From the cell containing the given text, extract its center point as [x, y] coordinate. 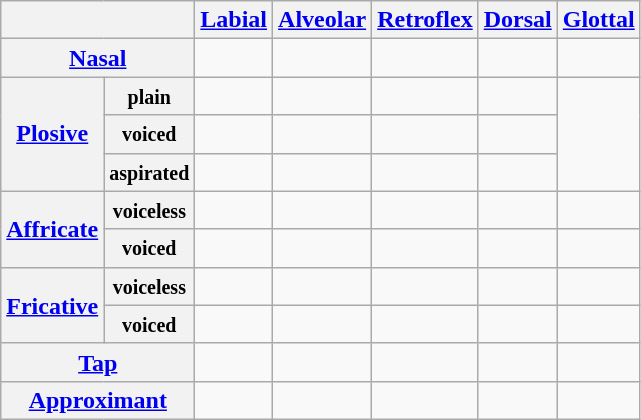
Glottal [598, 20]
aspirated [150, 172]
Retroflex [426, 20]
Approximant [98, 400]
plain [150, 96]
Affricate [52, 229]
Tap [98, 362]
Labial [234, 20]
Dorsal [518, 20]
Nasal [98, 58]
Fricative [52, 305]
Plosive [52, 134]
Alveolar [322, 20]
